Scan for the cell matching the given text and deliver its [X, Y] coordinate at center. 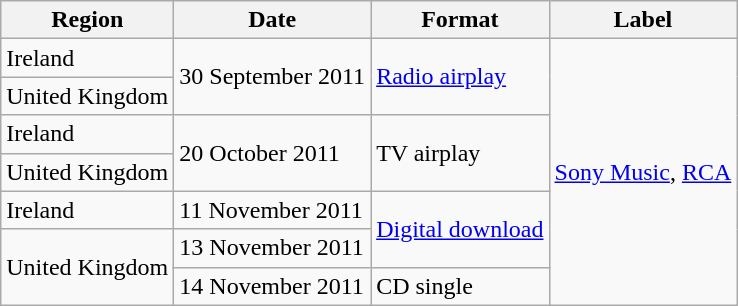
Date [272, 20]
11 November 2011 [272, 210]
Radio airplay [460, 77]
14 November 2011 [272, 286]
CD single [460, 286]
TV airplay [460, 153]
Format [460, 20]
30 September 2011 [272, 77]
Sony Music, RCA [643, 172]
Region [88, 20]
Label [643, 20]
13 November 2011 [272, 248]
Digital download [460, 229]
20 October 2011 [272, 153]
